Detect which cell encompasses the target text, then output its (X, Y) center coordinate. 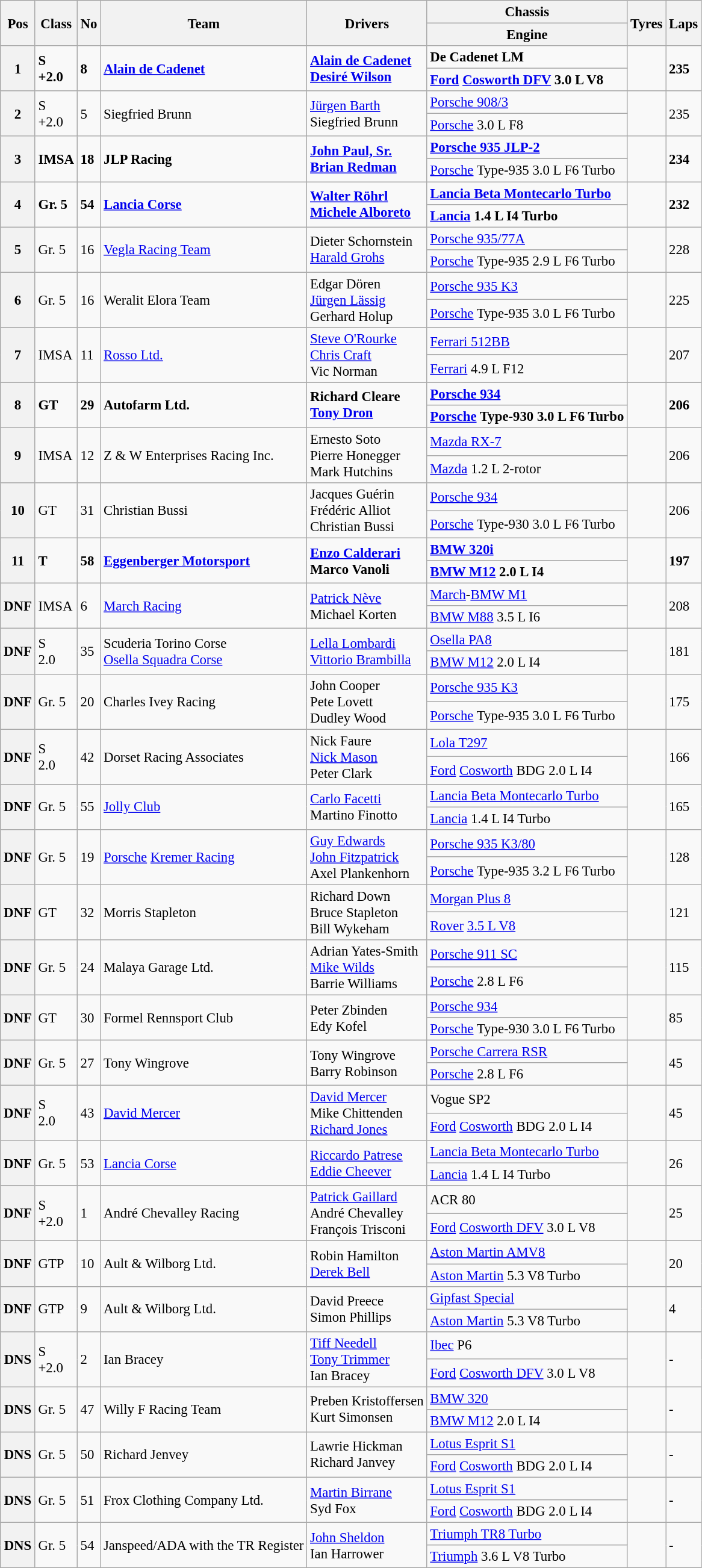
Porsche Type-935 3.2 L F6 Turbo (527, 871)
John Paul, Sr. Brian Redman (367, 159)
Dorset Racing Associates (203, 757)
Martin Birrane Syd Fox (367, 1499)
David Mercer Mike Chittenden Richard Jones (367, 1113)
Porsche 908/3 (527, 102)
31 (89, 511)
128 (684, 857)
Porsche 935 JLP-2 (527, 148)
Lella Lombardi Vittorio Brambilla (367, 652)
No (89, 23)
Malaya Garage Ltd. (203, 968)
Guy Edwards John Fitzpatrick Axel Plankenhorn (367, 857)
Aston Martin AMV8 (527, 1252)
225 (684, 300)
Preben Kristoffersen Kurt Simonsen (367, 1409)
25 (684, 1214)
John Cooper Pete Lovett Dudley Wood (367, 702)
228 (684, 249)
Drivers (367, 23)
208 (684, 606)
Pos (18, 23)
Frox Clothing Company Ltd. (203, 1499)
Autofarm Ltd. (203, 405)
42 (89, 757)
BMW 320 (527, 1398)
Alain de Cadenet Desiré Wilson (367, 69)
Porsche 911 SC (527, 954)
Class (56, 23)
BMW M88 3.5 L I6 (527, 617)
Charles Ivey Racing (203, 702)
Christian Bussi (203, 511)
181 (684, 652)
Richard Jenvey (203, 1455)
Richard Cleare Tony Dron (367, 405)
121 (684, 912)
Nick Faure Nick Mason Peter Clark (367, 757)
Willy F Racing Team (203, 1409)
24 (89, 968)
David Preece Simon Phillips (367, 1309)
234 (684, 159)
Lawrie Hickman Richard Janvey (367, 1455)
18 (89, 159)
12 (89, 455)
32 (89, 912)
Peter Zbinden Edy Kofel (367, 1018)
165 (684, 807)
Triumph 3.6 L V8 Turbo (527, 1557)
Janspeed/ADA with the TR Register (203, 1545)
43 (89, 1113)
Weralit Elora Team (203, 300)
Engine (527, 35)
Porsche Kremer Racing (203, 857)
35 (89, 652)
Vegla Racing Team (203, 249)
Z & W Enterprises Racing Inc. (203, 455)
Patrick Gaillard André Chevalley François Trisconi (367, 1214)
Tiff Needell Tony Trimmer Ian Bracey (367, 1359)
Laps (684, 23)
175 (684, 702)
Team (203, 23)
27 (89, 1063)
Walter Röhrl Michele Alboreto (367, 205)
Jolly Club (203, 807)
19 (89, 857)
March-BMW M1 (527, 595)
3 (18, 159)
Scuderia Torino Corse Osella Squadra Corse (203, 652)
Osella PA8 (527, 640)
John Sheldon Ian Harrower (367, 1545)
Porsche Type-935 2.9 L F6 Turbo (527, 261)
Tony Wingrove (203, 1063)
166 (684, 757)
Carlo Facetti Martino Finotto (367, 807)
115 (684, 968)
Ernesto Soto Pierre Honegger Mark Hutchins (367, 455)
58 (89, 561)
50 (89, 1455)
BMW 320i (527, 550)
Robin Hamilton Derek Bell (367, 1263)
Triumph TR8 Turbo (527, 1534)
ACR 80 (527, 1200)
Morgan Plus 8 (527, 898)
Richard Down Bruce Stapleton Bill Wykeham (367, 912)
Ibec P6 (527, 1345)
Vogue SP2 (527, 1100)
André Chevalley Racing (203, 1214)
Jacques Guérin Frédéric Alliot Christian Bussi (367, 511)
Steve O'Rourke Chris Craft Vic Norman (367, 355)
Chassis (527, 12)
David Mercer (203, 1113)
Porsche 935/77A (527, 238)
197 (684, 561)
T (56, 561)
Riccardo Patrese Eddie Cheever (367, 1163)
85 (684, 1018)
Lola T297 (527, 743)
30 (89, 1018)
Porsche Carrera RSR (527, 1052)
7 (18, 355)
Adrian Yates-Smith Mike Wilds Barrie Williams (367, 968)
Siegfried Brunn (203, 113)
55 (89, 807)
Porsche 3.0 L F8 (527, 125)
De Cadenet LM (527, 57)
26 (684, 1163)
207 (684, 355)
Jürgen Barth Siegfried Brunn (367, 113)
Rosso Ltd. (203, 355)
Ferrari 4.9 L F12 (527, 369)
Edgar Dören Jürgen Lässig Gerhard Holup (367, 300)
Rover 3.5 L V8 (527, 926)
Mazda 1.2 L 2-rotor (527, 469)
Morris Stapleton (203, 912)
Tony Wingrove Barry Robinson (367, 1063)
Eggenberger Motorsport (203, 561)
March Racing (203, 606)
Patrick Nève Michael Korten (367, 606)
JLP Racing (203, 159)
Ian Bracey (203, 1359)
Gipfast Special (527, 1298)
29 (89, 405)
51 (89, 1499)
Porsche 935 K3/80 (527, 844)
Tyres (647, 23)
232 (684, 205)
Ferrari 512BB (527, 341)
Alain de Cadenet (203, 69)
53 (89, 1163)
Formel Rennsport Club (203, 1018)
Enzo Calderari Marco Vanoli (367, 561)
Dieter Schornstein Harald Grohs (367, 249)
47 (89, 1409)
Mazda RX-7 (527, 441)
